From the cell containing the given text, extract its center point as [x, y] coordinate. 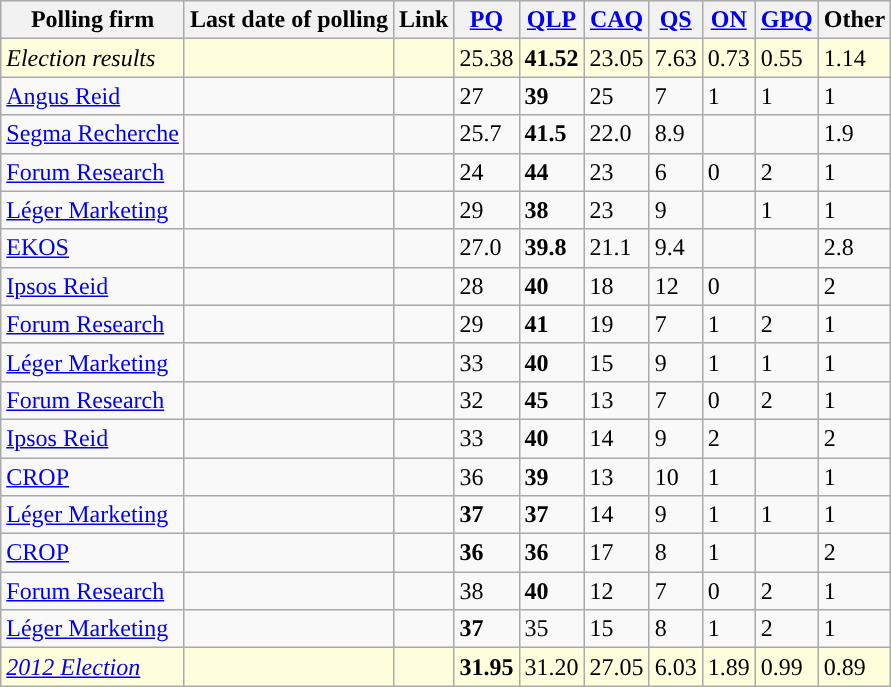
Angus Reid [93, 96]
22.0 [616, 134]
0.55 [786, 58]
QS [676, 20]
6 [676, 172]
32 [486, 400]
44 [552, 172]
17 [616, 553]
1.89 [728, 667]
25.38 [486, 58]
27 [486, 96]
27.05 [616, 667]
31.20 [552, 667]
41.5 [552, 134]
35 [552, 629]
39.8 [552, 248]
31.95 [486, 667]
25.7 [486, 134]
19 [616, 324]
9.4 [676, 248]
45 [552, 400]
41.52 [552, 58]
ON [728, 20]
Link [423, 20]
Segma Recherche [93, 134]
23.05 [616, 58]
41 [552, 324]
18 [616, 286]
8.9 [676, 134]
EKOS [93, 248]
28 [486, 286]
PQ [486, 20]
25 [616, 96]
27.0 [486, 248]
Election results [93, 58]
GPQ [786, 20]
2012 Election [93, 667]
QLP [552, 20]
21.1 [616, 248]
CAQ [616, 20]
2.8 [854, 248]
0.89 [854, 667]
1.14 [854, 58]
Last date of polling [288, 20]
0.73 [728, 58]
Other [854, 20]
6.03 [676, 667]
24 [486, 172]
7.63 [676, 58]
Polling firm [93, 20]
0.99 [786, 667]
10 [676, 477]
1.9 [854, 134]
